Pinpoint the cell where the given text exists, returning its [X, Y] midpoint coordinate. 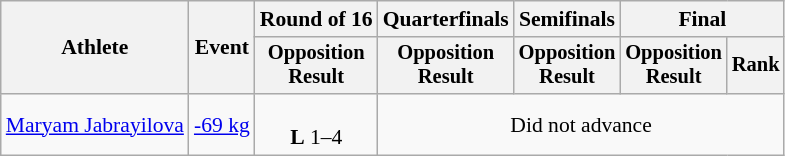
Event [222, 48]
L 1–4 [316, 124]
-69 kg [222, 124]
Quarterfinals [446, 19]
Did not advance [582, 124]
Semifinals [568, 19]
Round of 16 [316, 19]
Maryam Jabrayilova [95, 124]
Rank [756, 66]
Final [702, 19]
Athlete [95, 48]
